Output the [x, y] coordinate of the center of the cell containing the given text.  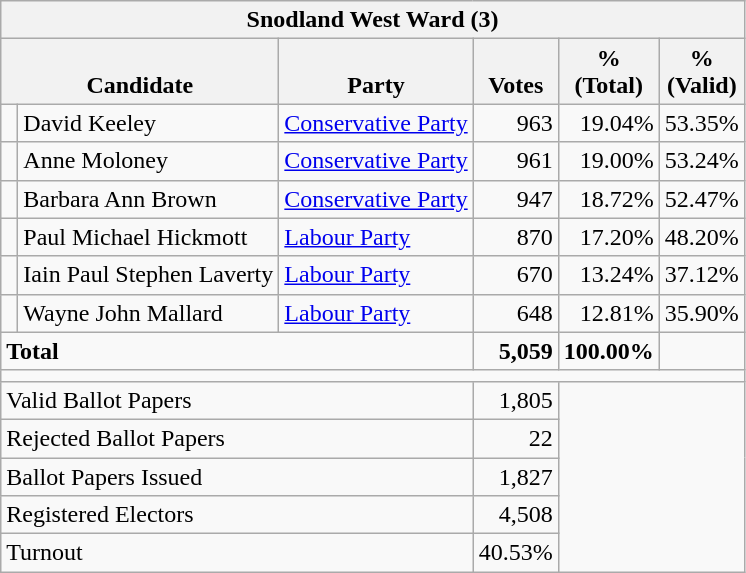
53.24% [702, 161]
Party [376, 72]
Votes [516, 72]
Rejected Ballot Papers [237, 438]
19.00% [608, 161]
Ballot Papers Issued [237, 477]
Registered Electors [237, 515]
100.00% [608, 351]
53.35% [702, 123]
35.90% [702, 313]
648 [516, 313]
17.20% [608, 237]
5,059 [516, 351]
Candidate [140, 72]
%(Valid) [702, 72]
22 [516, 438]
947 [516, 199]
1,827 [516, 477]
870 [516, 237]
13.24% [608, 275]
19.04% [608, 123]
Paul Michael Hickmott [148, 237]
12.81% [608, 313]
Wayne John Mallard [148, 313]
Valid Ballot Papers [237, 400]
52.47% [702, 199]
Anne Moloney [148, 161]
Snodland West Ward (3) [373, 20]
4,508 [516, 515]
961 [516, 161]
963 [516, 123]
670 [516, 275]
18.72% [608, 199]
David Keeley [148, 123]
Turnout [237, 553]
1,805 [516, 400]
40.53% [516, 553]
Iain Paul Stephen Laverty [148, 275]
Barbara Ann Brown [148, 199]
Total [237, 351]
%(Total) [608, 72]
37.12% [702, 275]
48.20% [702, 237]
